Scan for the cell matching the given text and deliver its [x, y] coordinate at center. 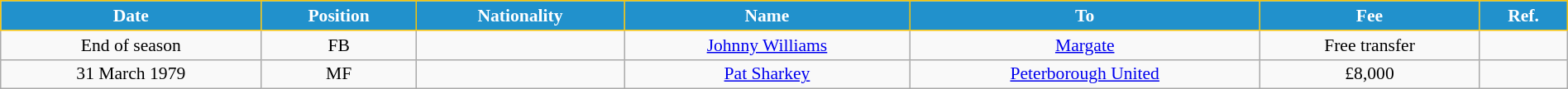
MF [339, 74]
End of season [131, 45]
Free transfer [1370, 45]
Position [339, 16]
Date [131, 16]
To [1085, 16]
Pat Sharkey [767, 74]
Ref. [1523, 16]
Johnny Williams [767, 45]
Fee [1370, 16]
£8,000 [1370, 74]
Nationality [519, 16]
Margate [1085, 45]
Peterborough United [1085, 74]
31 March 1979 [131, 74]
Name [767, 16]
FB [339, 45]
